Pinpoint the cell where the given text exists, returning its (X, Y) midpoint coordinate. 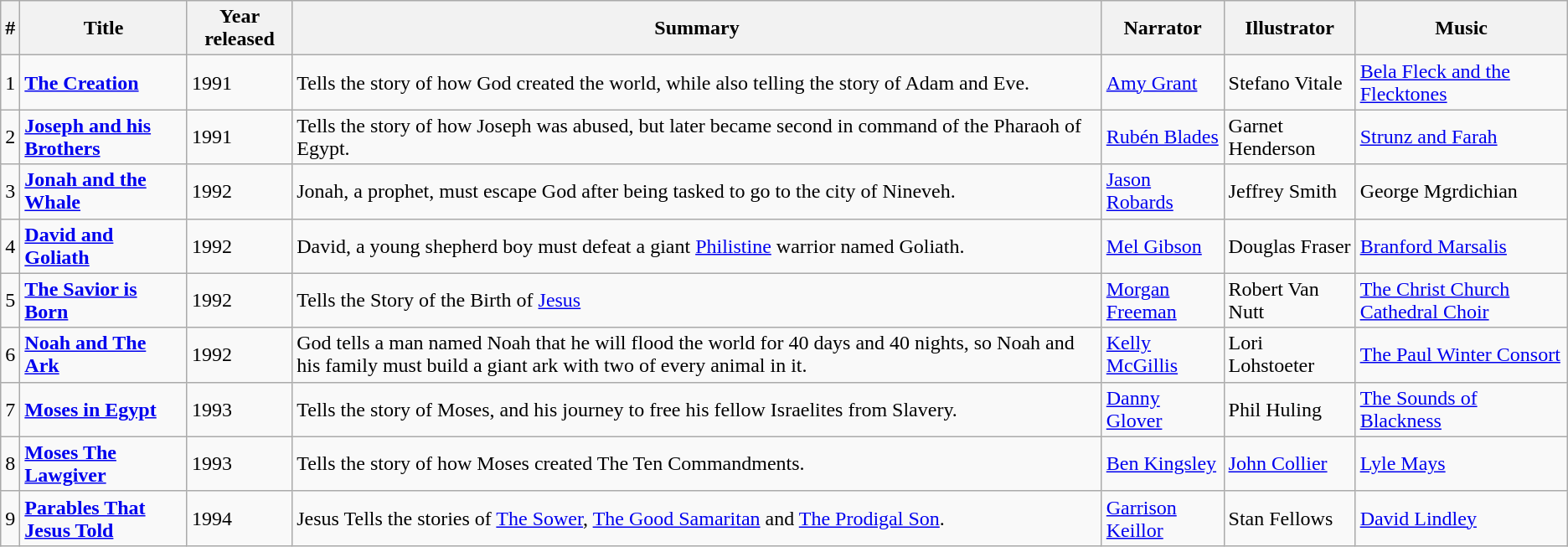
Rubén Blades (1163, 137)
Year released (240, 28)
8 (10, 464)
David and Goliath (104, 246)
5 (10, 300)
Ben Kingsley (1163, 464)
Title (104, 28)
1994 (240, 518)
Moses The Lawgiver (104, 464)
Kelly McGillis (1163, 355)
Noah and The Ark (104, 355)
Tells the story of how God created the world, while also telling the story of Adam and Eve. (697, 82)
Tells the Story of the Birth of Jesus (697, 300)
Music (1461, 28)
John Collier (1290, 464)
Moses in Egypt (104, 409)
Jesus Tells the stories of The Sower, The Good Samaritan and The Prodigal Son. (697, 518)
Phil Huling (1290, 409)
Joseph and his Brothers (104, 137)
1 (10, 82)
Lyle Mays (1461, 464)
Morgan Freeman (1163, 300)
Jonah, a prophet, must escape God after being tasked to go to the city of Nineveh. (697, 191)
Tells the story of how Joseph was abused, but later became second in command of the Pharaoh of Egypt. (697, 137)
Stan Fellows (1290, 518)
Illustrator (1290, 28)
Danny Glover (1163, 409)
Branford Marsalis (1461, 246)
Stefano Vitale (1290, 82)
Garrison Keillor (1163, 518)
9 (10, 518)
Mel Gibson (1163, 246)
Douglas Fraser (1290, 246)
George Mgrdichian (1461, 191)
4 (10, 246)
Summary (697, 28)
Strunz and Farah (1461, 137)
# (10, 28)
The Creation (104, 82)
David, a young shepherd boy must defeat a giant Philistine warrior named Goliath. (697, 246)
Jason Robards (1163, 191)
The Sounds of Blackness (1461, 409)
Garnet Henderson (1290, 137)
David Lindley (1461, 518)
Bela Fleck and the Flecktones (1461, 82)
Parables That Jesus Told (104, 518)
Jonah and the Whale (104, 191)
The Paul Winter Consort (1461, 355)
Tells the story of Moses, and his journey to free his fellow Israelites from Slavery. (697, 409)
Amy Grant (1163, 82)
The Savior is Born (104, 300)
The Christ Church Cathedral Choir (1461, 300)
Tells the story of how Moses created The Ten Commandments. (697, 464)
Jeffrey Smith (1290, 191)
Robert Van Nutt (1290, 300)
3 (10, 191)
2 (10, 137)
7 (10, 409)
Lori Lohstoeter (1290, 355)
Narrator (1163, 28)
6 (10, 355)
